For the text-containing cell, return its midpoint in (X, Y) coordinate format. 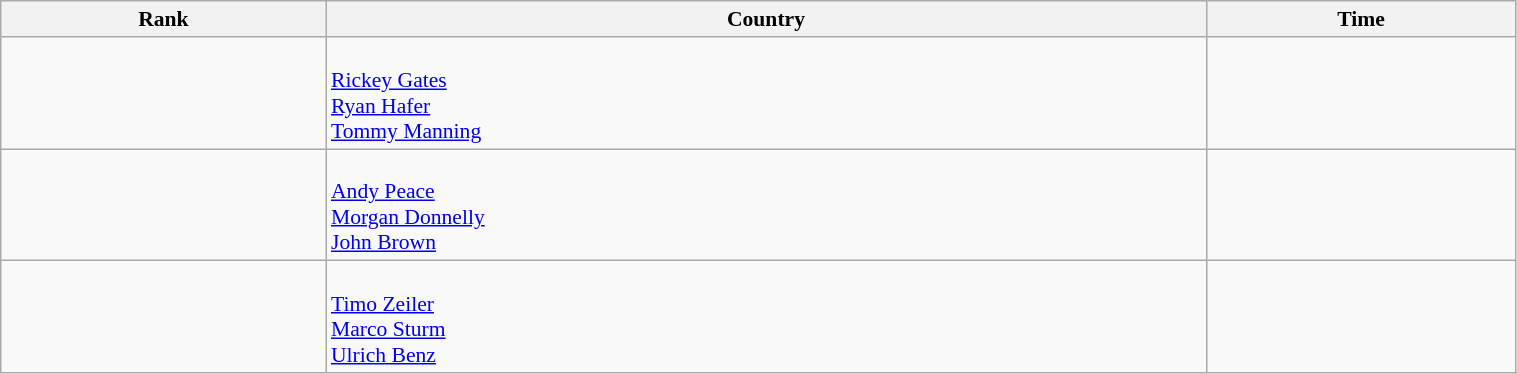
Andy PeaceMorgan DonnellyJohn Brown (766, 205)
Rickey GatesRyan HaferTommy Manning (766, 93)
Rank (164, 19)
Timo ZeilerMarco SturmUlrich Benz (766, 317)
Country (766, 19)
Time (1361, 19)
